Locate the cell with the specified text and output its (X, Y) center coordinate. 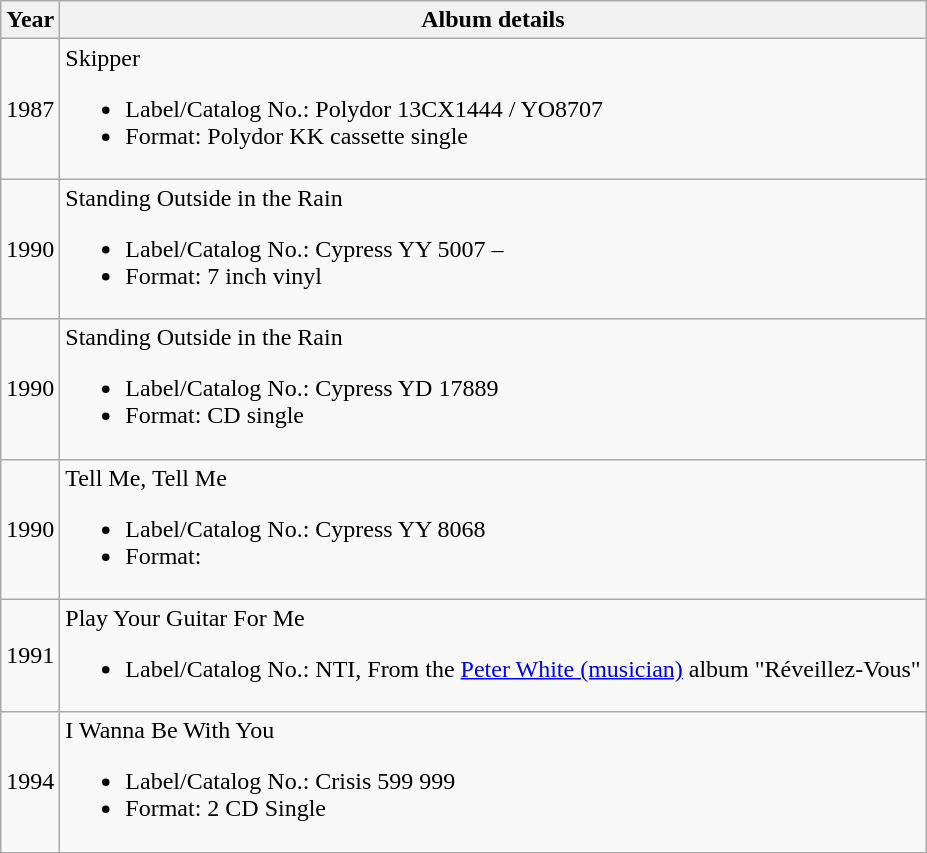
Play Your Guitar For MeLabel/Catalog No.: NTI, From the Peter White (musician) album "Réveillez-Vous" (493, 656)
Tell Me, Tell MeLabel/Catalog No.: Cypress YY 8068Format: (493, 529)
Album details (493, 20)
Year (30, 20)
1987 (30, 109)
I Wanna Be With YouLabel/Catalog No.: Crisis 599 999Format: 2 CD Single (493, 782)
1991 (30, 656)
Standing Outside in the RainLabel/Catalog No.: Cypress YY 5007 –Format: 7 inch vinyl (493, 249)
SkipperLabel/Catalog No.: Polydor 13CX1444 / YO8707Format: Polydor KK cassette single (493, 109)
1994 (30, 782)
Standing Outside in the RainLabel/Catalog No.: Cypress YD 17889Format: CD single (493, 389)
